Detect which cell encompasses the target text, then output its [x, y] center coordinate. 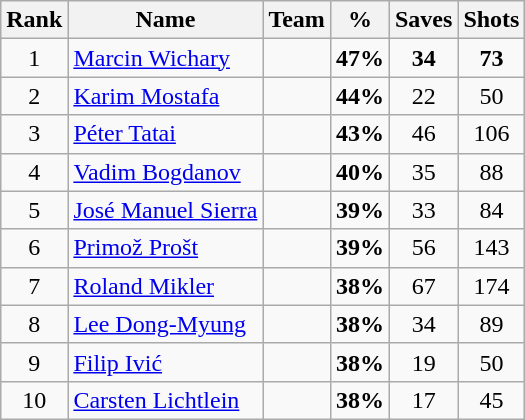
43% [360, 134]
89 [492, 324]
Roland Mikler [166, 286]
17 [423, 400]
45 [492, 400]
Name [166, 20]
9 [34, 362]
35 [423, 172]
174 [492, 286]
Rank [34, 20]
Lee Dong-Myung [166, 324]
Karim Mostafa [166, 96]
73 [492, 58]
40% [360, 172]
47% [360, 58]
Saves [423, 20]
7 [34, 286]
Vadim Bogdanov [166, 172]
19 [423, 362]
5 [34, 210]
106 [492, 134]
4 [34, 172]
Team [297, 20]
10 [34, 400]
56 [423, 248]
Péter Tatai [166, 134]
143 [492, 248]
Marcin Wichary [166, 58]
22 [423, 96]
3 [34, 134]
46 [423, 134]
84 [492, 210]
2 [34, 96]
6 [34, 248]
% [360, 20]
Filip Ivić [166, 362]
88 [492, 172]
1 [34, 58]
Shots [492, 20]
44% [360, 96]
José Manuel Sierra [166, 210]
8 [34, 324]
Carsten Lichtlein [166, 400]
33 [423, 210]
67 [423, 286]
Primož Prošt [166, 248]
